Locate the cell with the specified text and output its (x, y) center coordinate. 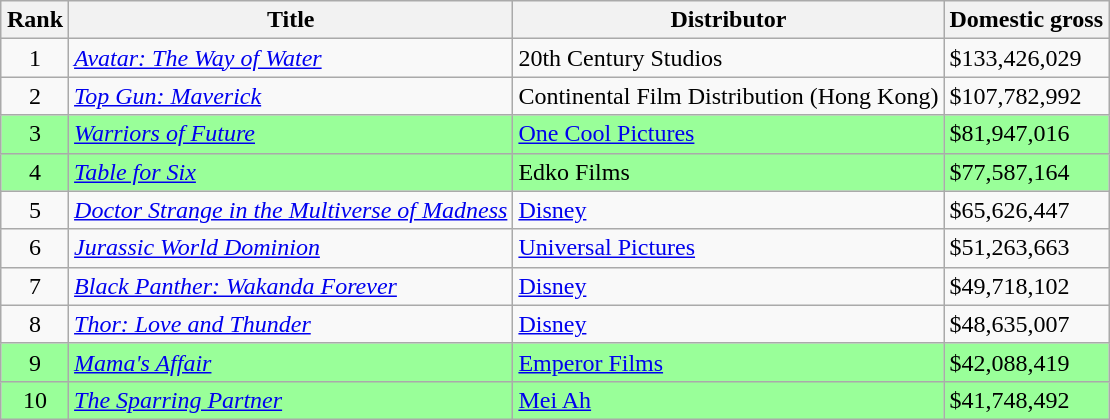
$81,947,016 (1026, 134)
Rank (34, 20)
$65,626,447 (1026, 210)
20th Century Studios (728, 58)
$107,782,992 (1026, 96)
5 (34, 210)
Edko Films (728, 172)
Jurassic World Dominion (291, 248)
Title (291, 20)
Doctor Strange in the Multiverse of Madness (291, 210)
$133,426,029 (1026, 58)
Distributor (728, 20)
The Sparring Partner (291, 400)
3 (34, 134)
$77,587,164 (1026, 172)
$42,088,419 (1026, 362)
Avatar: The Way of Water (291, 58)
Table for Six (291, 172)
$49,718,102 (1026, 286)
Universal Pictures (728, 248)
7 (34, 286)
8 (34, 324)
6 (34, 248)
Domestic gross (1026, 20)
$48,635,007 (1026, 324)
1 (34, 58)
10 (34, 400)
9 (34, 362)
Continental Film Distribution (Hong Kong) (728, 96)
Black Panther: Wakanda Forever (291, 286)
Warriors of Future (291, 134)
4 (34, 172)
Mei Ah (728, 400)
Thor: Love and Thunder (291, 324)
$51,263,663 (1026, 248)
Top Gun: Maverick (291, 96)
One Cool Pictures (728, 134)
2 (34, 96)
Emperor Films (728, 362)
Mama's Affair (291, 362)
$41,748,492 (1026, 400)
